Identify which cell holds the provided text, then report its [x, y] central coordinate. 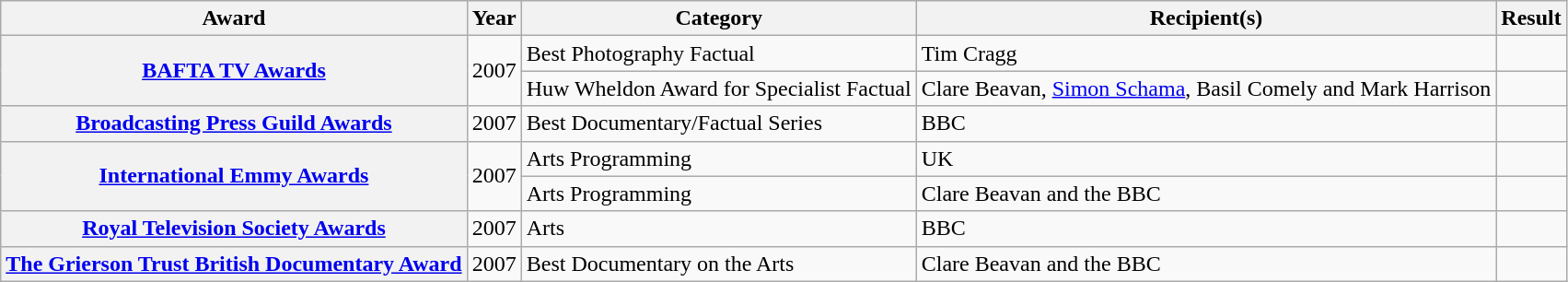
Broadcasting Press Guild Awards [234, 123]
Tim Cragg [1206, 53]
International Emmy Awards [234, 176]
BAFTA TV Awards [234, 71]
Clare Beavan, Simon Schama, Basil Comely and Mark Harrison [1206, 88]
Best Photography Factual [718, 53]
The Grierson Trust British Documentary Award [234, 264]
UK [1206, 159]
Best Documentary on the Arts [718, 264]
Huw Wheldon Award for Specialist Factual [718, 88]
Royal Television Society Awards [234, 229]
Recipient(s) [1206, 18]
Result [1531, 18]
Award [234, 18]
Category [718, 18]
Best Documentary/Factual Series [718, 123]
Year [494, 18]
Arts [718, 229]
